Find where the given text appears and provide that cell's center as (x, y) coordinate. 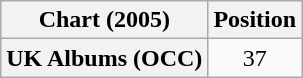
Position (255, 20)
UK Albums (OCC) (104, 58)
37 (255, 58)
Chart (2005) (104, 20)
